Capture the cell that displays the provided text and extract its [x, y] central coordinate. 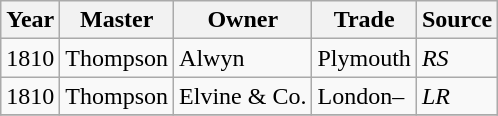
Elvine & Co. [243, 96]
Year [30, 20]
Plymouth [364, 58]
Master [117, 20]
Source [456, 20]
Trade [364, 20]
RS [456, 58]
London– [364, 96]
Owner [243, 20]
Alwyn [243, 58]
LR [456, 96]
